Output the [x, y] coordinate of the center of the cell containing the given text.  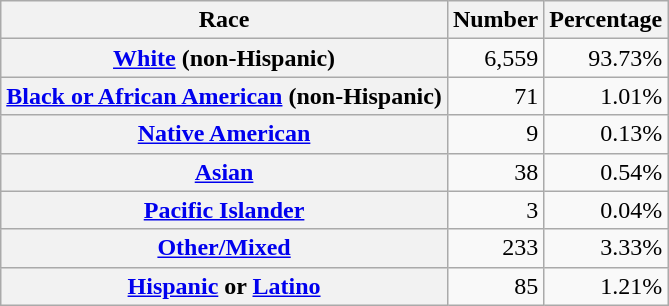
71 [495, 96]
Other/Mixed [224, 248]
Hispanic or Latino [224, 286]
0.04% [606, 210]
3.33% [606, 248]
0.54% [606, 172]
93.73% [606, 58]
1.21% [606, 286]
9 [495, 134]
233 [495, 248]
Black or African American (non-Hispanic) [224, 96]
0.13% [606, 134]
White (non-Hispanic) [224, 58]
Race [224, 20]
1.01% [606, 96]
Asian [224, 172]
85 [495, 286]
38 [495, 172]
3 [495, 210]
Native American [224, 134]
6,559 [495, 58]
Pacific Islander [224, 210]
Percentage [606, 20]
Number [495, 20]
